From the cell containing the given text, extract its center point as [x, y] coordinate. 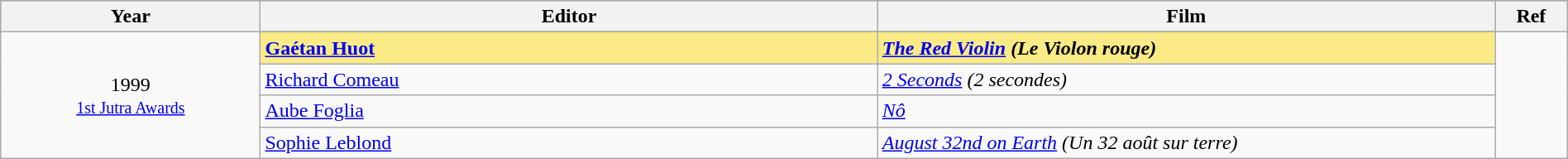
The Red Violin (Le Violon rouge) [1186, 48]
Editor [569, 17]
Gaétan Huot [569, 48]
Film [1186, 17]
August 32nd on Earth (Un 32 août sur terre) [1186, 142]
Year [131, 17]
Richard Comeau [569, 79]
Aube Foglia [569, 111]
Sophie Leblond [569, 142]
Nô [1186, 111]
2 Seconds (2 secondes) [1186, 79]
1999 1st Jutra Awards [131, 95]
Ref [1532, 17]
